From the cell containing the given text, extract its center point as (x, y) coordinate. 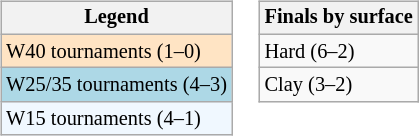
Hard (6–2) (339, 51)
Legend (116, 18)
Clay (3–2) (339, 85)
W15 tournaments (4–1) (116, 119)
W25/35 tournaments (4–3) (116, 85)
W40 tournaments (1–0) (116, 51)
Finals by surface (339, 18)
